Scan for the cell matching the given text and deliver its [x, y] coordinate at center. 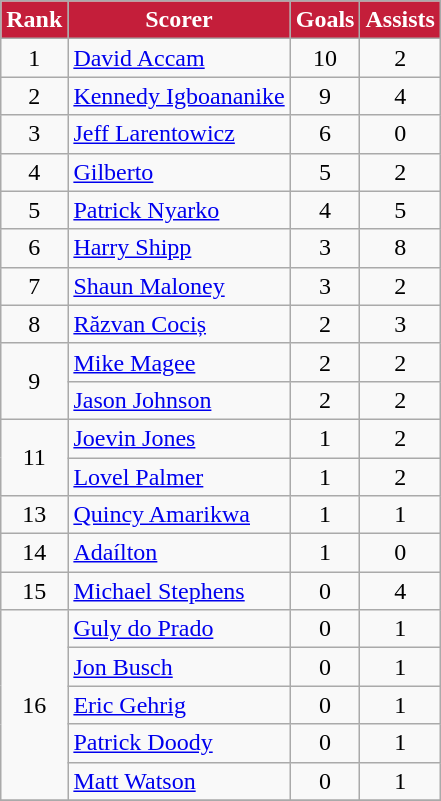
10 [325, 58]
15 [34, 591]
Harry Shipp [179, 248]
Goals [325, 20]
Jeff Larentowicz [179, 134]
Patrick Nyarko [179, 210]
Michael Stephens [179, 591]
Lovel Palmer [179, 477]
Joevin Jones [179, 438]
7 [34, 286]
Matt Watson [179, 781]
13 [34, 515]
David Accam [179, 58]
Jon Busch [179, 667]
Assists [400, 20]
Quincy Amarikwa [179, 515]
Gilberto [179, 172]
Kennedy Igboananike [179, 96]
Rank [34, 20]
Mike Magee [179, 362]
Răzvan Cociș [179, 324]
Patrick Doody [179, 743]
Scorer [179, 20]
Adaílton [179, 553]
Guly do Prado [179, 629]
14 [34, 553]
Jason Johnson [179, 400]
Eric Gehrig [179, 705]
Shaun Maloney [179, 286]
11 [34, 457]
16 [34, 705]
